Provide the [X, Y] coordinate of the cell's center where the given text is located.  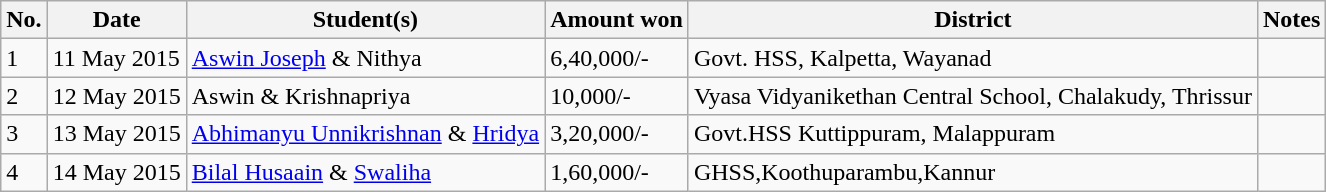
District [972, 20]
Govt.HSS Kuttippuram, Malappuram [972, 134]
Aswin Joseph & Nithya [365, 58]
Vyasa Vidyanikethan Central School, Chalakudy, Thrissur [972, 96]
11 May 2015 [116, 58]
14 May 2015 [116, 172]
Aswin & Krishnapriya [365, 96]
12 May 2015 [116, 96]
4 [24, 172]
6,40,000/- [617, 58]
1,60,000/- [617, 172]
13 May 2015 [116, 134]
GHSS,Koothuparambu,Kannur [972, 172]
Student(s) [365, 20]
10,000/- [617, 96]
3,20,000/- [617, 134]
1 [24, 58]
2 [24, 96]
No. [24, 20]
Abhimanyu Unnikrishnan & Hridya [365, 134]
Notes [1291, 20]
3 [24, 134]
Amount won [617, 20]
Bilal Husaain & Swaliha [365, 172]
Govt. HSS, Kalpetta, Wayanad [972, 58]
Date [116, 20]
